Search for the cell housing the specified text and yield its [x, y] center coordinate. 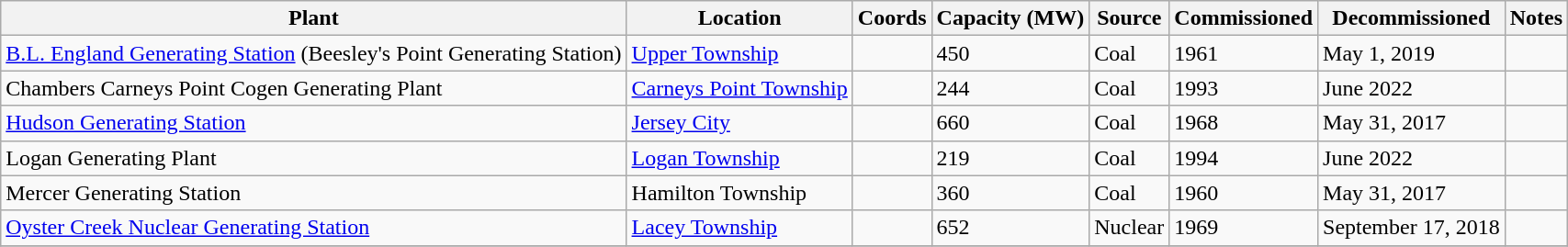
Capacity (MW) [1010, 18]
660 [1010, 123]
Source [1130, 18]
Jersey City [739, 123]
Decommissioned [1412, 18]
Location [739, 18]
Oyster Creek Nuclear Generating Station [314, 228]
1960 [1244, 193]
1994 [1244, 158]
1969 [1244, 228]
Upper Township [739, 53]
1961 [1244, 53]
B.L. England Generating Station (Beesley's Point Generating Station) [314, 53]
September 17, 2018 [1412, 228]
Plant [314, 18]
1993 [1244, 88]
219 [1010, 158]
244 [1010, 88]
Hamilton Township [739, 193]
Mercer Generating Station [314, 193]
Hudson Generating Station [314, 123]
652 [1010, 228]
Notes [1536, 18]
Carneys Point Township [739, 88]
450 [1010, 53]
Chambers Carneys Point Cogen Generating Plant [314, 88]
Commissioned [1244, 18]
May 1, 2019 [1412, 53]
Lacey Township [739, 228]
Coords [892, 18]
Logan Generating Plant [314, 158]
1968 [1244, 123]
360 [1010, 193]
Nuclear [1130, 228]
Logan Township [739, 158]
